Locate the cell with the specified text and output its (x, y) center coordinate. 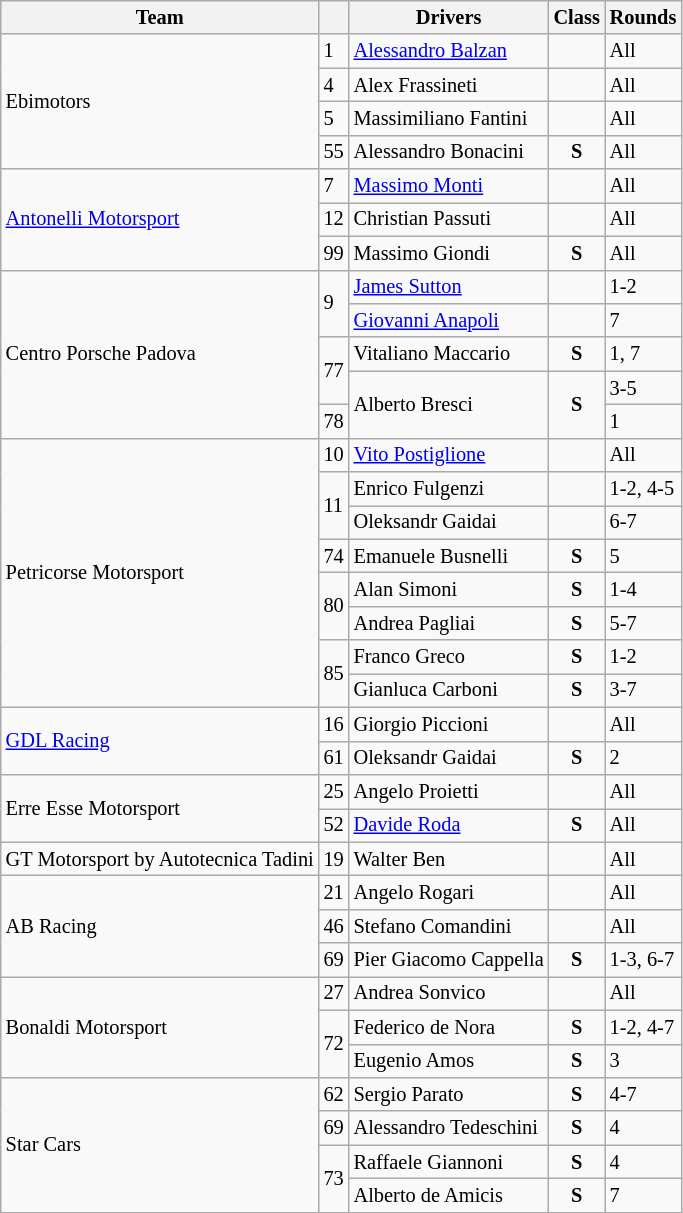
Massimo Monti (449, 186)
77 (334, 370)
5-7 (644, 623)
Class (577, 17)
Eugenio Amos (449, 1061)
16 (334, 724)
27 (334, 993)
GDL Racing (160, 740)
Angelo Proietti (449, 791)
Alessandro Bonacini (449, 152)
Andrea Sonvico (449, 993)
Drivers (449, 17)
3 (644, 1061)
Centro Porsche Padova (160, 354)
3-5 (644, 388)
52 (334, 825)
1-2, 4-7 (644, 1027)
GT Motorsport by Autotecnica Tadini (160, 859)
Alessandro Balzan (449, 51)
Christian Passuti (449, 219)
Bonaldi Motorsport (160, 1026)
Alex Frassineti (449, 85)
3-7 (644, 690)
80 (334, 606)
Petricorse Motorsport (160, 572)
Enrico Fulgenzi (449, 489)
Star Cars (160, 1144)
Alessandro Tedeschini (449, 1128)
46 (334, 926)
Raffaele Giannoni (449, 1162)
Vitaliano Maccario (449, 354)
78 (334, 421)
2 (644, 758)
Walter Ben (449, 859)
6-7 (644, 522)
Stefano Comandini (449, 926)
Gianluca Carboni (449, 690)
1-4 (644, 589)
Massimiliano Fantini (449, 118)
1, 7 (644, 354)
Alan Simoni (449, 589)
1-3, 6-7 (644, 960)
21 (334, 892)
Rounds (644, 17)
Giovanni Anapoli (449, 320)
19 (334, 859)
Massimo Giondi (449, 253)
62 (334, 1094)
Giorgio Piccioni (449, 724)
61 (334, 758)
Antonelli Motorsport (160, 220)
Franco Greco (449, 657)
55 (334, 152)
10 (334, 455)
12 (334, 219)
Erre Esse Motorsport (160, 808)
Federico de Nora (449, 1027)
Alberto de Amicis (449, 1195)
73 (334, 1178)
Ebimotors (160, 102)
Angelo Rogari (449, 892)
1-2, 4-5 (644, 489)
74 (334, 556)
25 (334, 791)
85 (334, 674)
Alberto Bresci (449, 404)
Team (160, 17)
9 (334, 304)
Pier Giacomo Cappella (449, 960)
99 (334, 253)
Vito Postiglione (449, 455)
72 (334, 1044)
AB Racing (160, 926)
Andrea Pagliai (449, 623)
Sergio Parato (449, 1094)
Emanuele Busnelli (449, 556)
Davide Roda (449, 825)
11 (334, 506)
James Sutton (449, 287)
4-7 (644, 1094)
